Return the [X, Y] coordinate for the center point of the cell that contains the specified text.  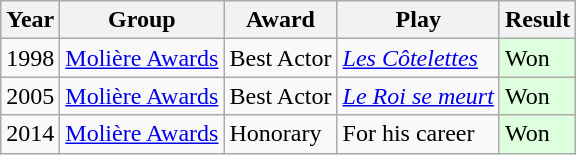
Les Côtelettes [418, 58]
Year [30, 20]
For his career [418, 134]
Result [537, 20]
Honorary [280, 134]
1998 [30, 58]
2014 [30, 134]
Play [418, 20]
Award [280, 20]
Group [142, 20]
2005 [30, 96]
Le Roi se meurt [418, 96]
